Output the [x, y] coordinate of the center of the cell containing the given text.  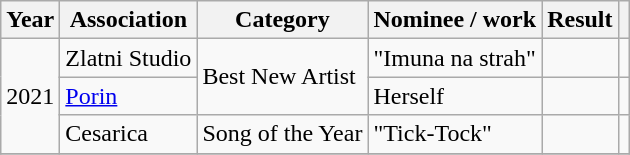
Porin [128, 96]
Nominee / work [455, 20]
"Imuna na strah" [455, 58]
Result [580, 20]
Best New Artist [282, 77]
Herself [455, 96]
Cesarica [128, 134]
Zlatni Studio [128, 58]
Association [128, 20]
Category [282, 20]
"Tick-Tock" [455, 134]
Song of the Year [282, 134]
Year [30, 20]
2021 [30, 96]
